Output the [X, Y] coordinate of the center of the cell containing the given text.  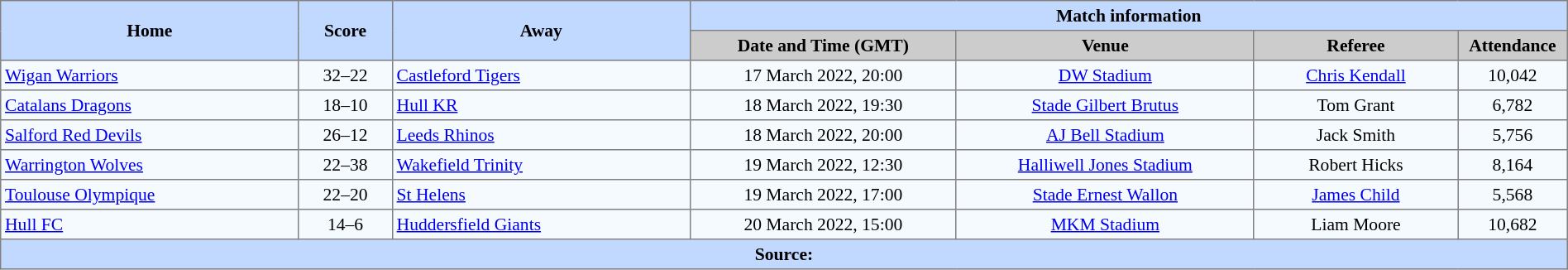
5,568 [1513, 195]
6,782 [1513, 105]
DW Stadium [1105, 75]
Score [346, 31]
5,756 [1513, 135]
14–6 [346, 224]
10,682 [1513, 224]
18 March 2022, 19:30 [823, 105]
Hull FC [150, 224]
Catalans Dragons [150, 105]
Attendance [1513, 46]
32–22 [346, 75]
Wakefield Trinity [541, 165]
Warrington Wolves [150, 165]
18 March 2022, 20:00 [823, 135]
Liam Moore [1355, 224]
Salford Red Devils [150, 135]
Leeds Rhinos [541, 135]
Halliwell Jones Stadium [1105, 165]
Tom Grant [1355, 105]
MKM Stadium [1105, 224]
18–10 [346, 105]
20 March 2022, 15:00 [823, 224]
Away [541, 31]
Stade Gilbert Brutus [1105, 105]
17 March 2022, 20:00 [823, 75]
Hull KR [541, 105]
Home [150, 31]
10,042 [1513, 75]
22–20 [346, 195]
Toulouse Olympique [150, 195]
Robert Hicks [1355, 165]
St Helens [541, 195]
Chris Kendall [1355, 75]
Huddersfield Giants [541, 224]
19 March 2022, 12:30 [823, 165]
Wigan Warriors [150, 75]
Match information [1128, 16]
26–12 [346, 135]
22–38 [346, 165]
8,164 [1513, 165]
Stade Ernest Wallon [1105, 195]
Date and Time (GMT) [823, 46]
19 March 2022, 17:00 [823, 195]
Venue [1105, 46]
Jack Smith [1355, 135]
Referee [1355, 46]
James Child [1355, 195]
AJ Bell Stadium [1105, 135]
Castleford Tigers [541, 75]
Source: [784, 254]
